Locate the cell with the specified text and output its [x, y] center coordinate. 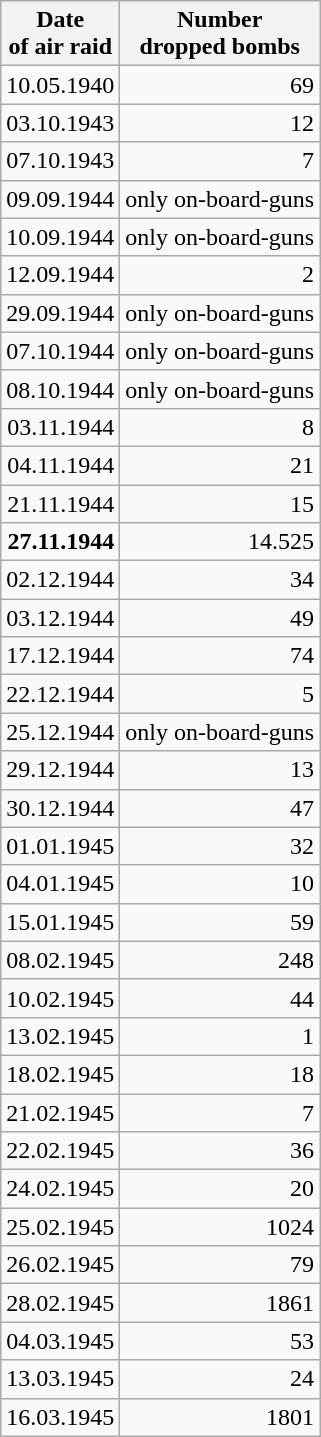
27.11.1944 [60, 542]
17.12.1944 [60, 656]
10.02.1945 [60, 998]
8 [220, 427]
08.02.1945 [60, 960]
03.10.1943 [60, 123]
1024 [220, 1227]
04.01.1945 [60, 884]
53 [220, 1341]
25.12.1944 [60, 732]
21 [220, 465]
26.02.1945 [60, 1265]
16.03.1945 [60, 1417]
30.12.1944 [60, 808]
22.02.1945 [60, 1151]
59 [220, 922]
47 [220, 808]
04.11.1944 [60, 465]
13.03.1945 [60, 1379]
248 [220, 960]
Dateof air raid [60, 34]
44 [220, 998]
13.02.1945 [60, 1036]
1 [220, 1036]
10.09.1944 [60, 237]
5 [220, 694]
29.12.1944 [60, 770]
2 [220, 275]
09.09.1944 [60, 199]
10.05.1940 [60, 85]
Numberdropped bombs [220, 34]
02.12.1944 [60, 580]
07.10.1943 [60, 161]
36 [220, 1151]
14.525 [220, 542]
74 [220, 656]
22.12.1944 [60, 694]
15.01.1945 [60, 922]
03.11.1944 [60, 427]
08.10.1944 [60, 389]
03.12.1944 [60, 618]
69 [220, 85]
12.09.1944 [60, 275]
15 [220, 503]
24.02.1945 [60, 1189]
21.11.1944 [60, 503]
1801 [220, 1417]
18 [220, 1074]
32 [220, 846]
49 [220, 618]
18.02.1945 [60, 1074]
25.02.1945 [60, 1227]
34 [220, 580]
10 [220, 884]
21.02.1945 [60, 1113]
1861 [220, 1303]
79 [220, 1265]
12 [220, 123]
24 [220, 1379]
04.03.1945 [60, 1341]
29.09.1944 [60, 313]
20 [220, 1189]
01.01.1945 [60, 846]
13 [220, 770]
07.10.1944 [60, 351]
28.02.1945 [60, 1303]
